Extract the [X, Y] coordinate from the center of the cell holding the provided text.  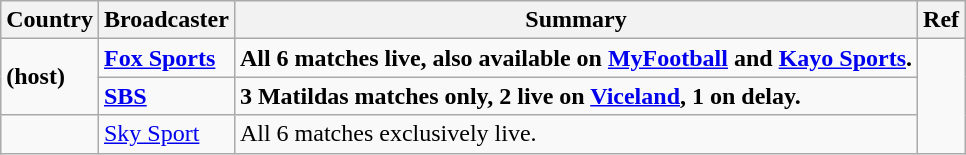
3 Matildas matches only, 2 live on Viceland, 1 on delay. [576, 96]
All 6 matches exclusively live. [576, 134]
Ref [942, 20]
All 6 matches live, also available on MyFootball and Kayo Sports. [576, 58]
Fox Sports [166, 58]
Sky Sport [166, 134]
Summary [576, 20]
SBS [166, 96]
Country [50, 20]
Broadcaster [166, 20]
(host) [50, 77]
